Detect which cell encompasses the target text, then output its (x, y) center coordinate. 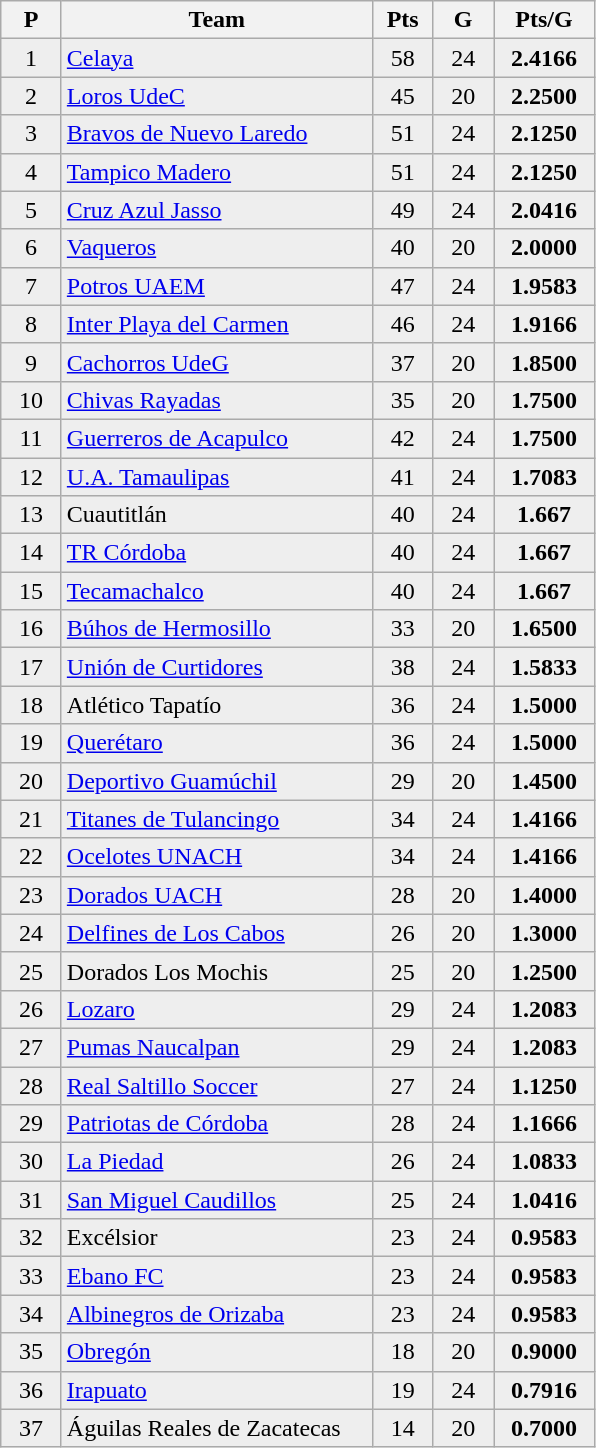
3 (32, 134)
15 (32, 591)
1.1250 (544, 1085)
Deportivo Guamúchil (216, 781)
1 (32, 58)
1.7083 (544, 477)
11 (32, 438)
31 (32, 1200)
2.4166 (544, 58)
Guerreros de Acapulco (216, 438)
46 (402, 324)
0.7000 (544, 1428)
Real Saltillo Soccer (216, 1085)
Inter Playa del Carmen (216, 324)
Loros UdeC (216, 96)
Tecamachalco (216, 591)
6 (32, 248)
7 (32, 286)
Querétaro (216, 743)
1.9166 (544, 324)
38 (402, 667)
0.9000 (544, 1352)
1.4000 (544, 895)
8 (32, 324)
Excélsior (216, 1238)
Vaqueros (216, 248)
Delfines de Los Cabos (216, 933)
P (32, 20)
42 (402, 438)
Dorados UACH (216, 895)
La Piedad (216, 1162)
47 (402, 286)
Pts/G (544, 20)
1.6500 (544, 629)
1.0833 (544, 1162)
Potros UAEM (216, 286)
Celaya (216, 58)
1.0416 (544, 1200)
Tampico Madero (216, 172)
Cachorros UdeG (216, 362)
1.1666 (544, 1124)
Bravos de Nuevo Laredo (216, 134)
32 (32, 1238)
2.2500 (544, 96)
1.9583 (544, 286)
Ocelotes UNACH (216, 857)
10 (32, 400)
13 (32, 515)
2 (32, 96)
Atlético Tapatío (216, 705)
Dorados Los Mochis (216, 971)
2.0416 (544, 210)
Obregón (216, 1352)
Búhos de Hermosillo (216, 629)
Team (216, 20)
Patriotas de Córdoba (216, 1124)
16 (32, 629)
5 (32, 210)
22 (32, 857)
Cruz Azul Jasso (216, 210)
Pumas Naucalpan (216, 1047)
45 (402, 96)
9 (32, 362)
Titanes de Tulancingo (216, 819)
Albinegros de Orizaba (216, 1314)
49 (402, 210)
1.3000 (544, 933)
1.2500 (544, 971)
30 (32, 1162)
0.7916 (544, 1390)
Unión de Curtidores (216, 667)
1.5833 (544, 667)
TR Córdoba (216, 553)
Pts (402, 20)
17 (32, 667)
Chivas Rayadas (216, 400)
Cuautitlán (216, 515)
Águilas Reales de Zacatecas (216, 1428)
San Miguel Caudillos (216, 1200)
4 (32, 172)
1.4500 (544, 781)
G (464, 20)
41 (402, 477)
1.8500 (544, 362)
58 (402, 58)
U.A. Tamaulipas (216, 477)
Irapuato (216, 1390)
2.0000 (544, 248)
21 (32, 819)
12 (32, 477)
Lozaro (216, 1009)
Ebano FC (216, 1276)
